Identify which cell holds the provided text, then report its (x, y) central coordinate. 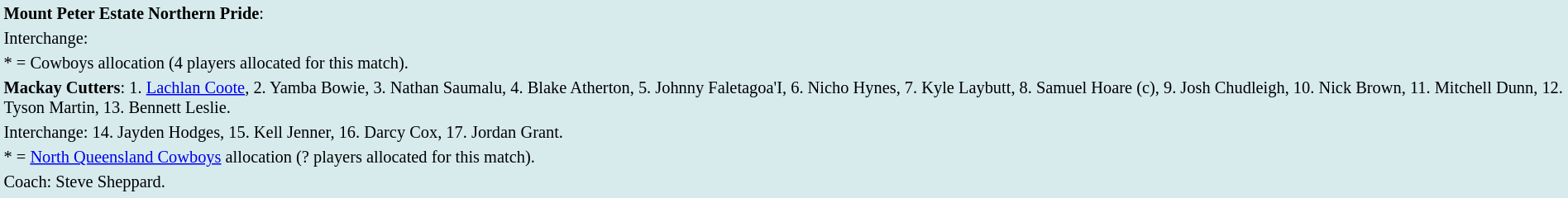
Mount Peter Estate Northern Pride: (784, 13)
Interchange: 14. Jayden Hodges, 15. Kell Jenner, 16. Darcy Cox, 17. Jordan Grant. (784, 132)
Coach: Steve Sheppard. (784, 181)
Interchange: (784, 38)
* = Cowboys allocation (4 players allocated for this match). (784, 63)
* = North Queensland Cowboys allocation (? players allocated for this match). (784, 157)
